Detect which cell encompasses the target text, then output its [x, y] center coordinate. 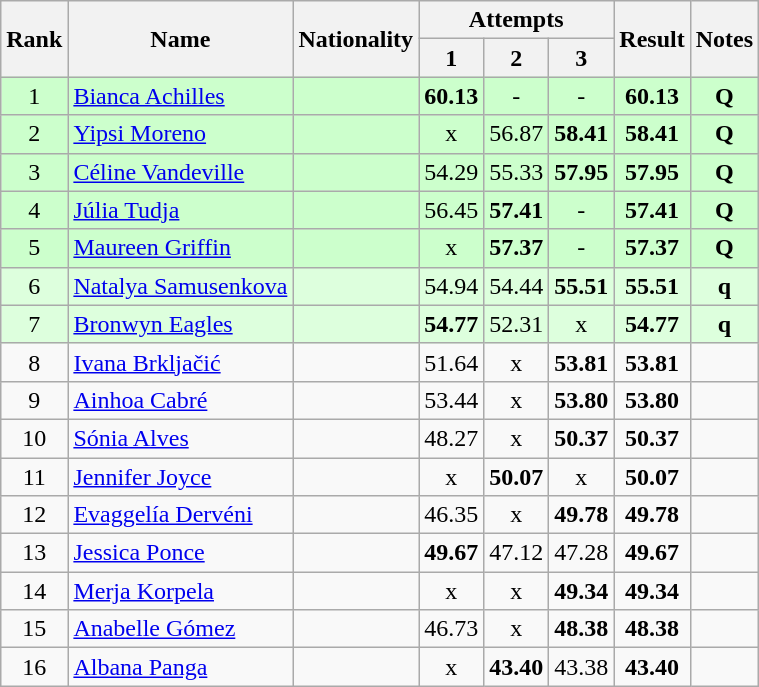
54.44 [516, 286]
Result [652, 39]
Maureen Griffin [180, 248]
5 [34, 248]
Céline Vandeville [180, 172]
Notes [724, 39]
Nationality [356, 39]
11 [34, 477]
Name [180, 39]
43.38 [582, 667]
7 [34, 324]
Bianca Achilles [180, 96]
Evaggelía Dervéni [180, 515]
55.33 [516, 172]
52.31 [516, 324]
56.87 [516, 134]
Jennifer Joyce [180, 477]
56.45 [452, 210]
Ivana Brkljačić [180, 362]
47.28 [582, 553]
8 [34, 362]
Yipsi Moreno [180, 134]
9 [34, 400]
53.44 [452, 400]
Anabelle Gómez [180, 629]
Natalya Samusenkova [180, 286]
Merja Korpela [180, 591]
Sónia Alves [180, 438]
51.64 [452, 362]
46.73 [452, 629]
4 [34, 210]
13 [34, 553]
48.27 [452, 438]
Rank [34, 39]
Júlia Tudja [180, 210]
14 [34, 591]
46.35 [452, 515]
10 [34, 438]
Bronwyn Eagles [180, 324]
6 [34, 286]
15 [34, 629]
12 [34, 515]
Ainhoa Cabré [180, 400]
Attempts [516, 20]
Albana Panga [180, 667]
16 [34, 667]
47.12 [516, 553]
54.94 [452, 286]
Jessica Ponce [180, 553]
54.29 [452, 172]
